From the cell containing the given text, extract its center point as [x, y] coordinate. 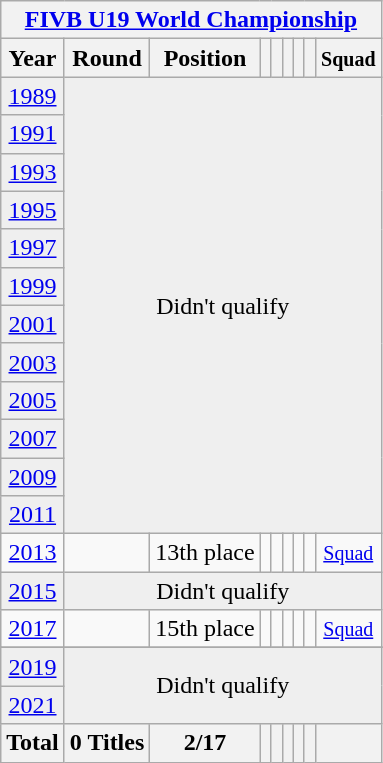
0 Titles [107, 743]
1989 [33, 96]
Round [107, 58]
1997 [33, 248]
2003 [33, 362]
1993 [33, 172]
Total [33, 743]
2/17 [205, 743]
2019 [33, 667]
2007 [33, 438]
1991 [33, 134]
Year [33, 58]
Position [205, 58]
2017 [33, 629]
2021 [33, 705]
FIVB U19 World Championship [191, 20]
2005 [33, 400]
2015 [33, 591]
2013 [33, 553]
2011 [33, 515]
2009 [33, 477]
1999 [33, 286]
15th place [205, 629]
13th place [205, 553]
2001 [33, 324]
1995 [33, 210]
